Capture the cell that displays the provided text and extract its (X, Y) central coordinate. 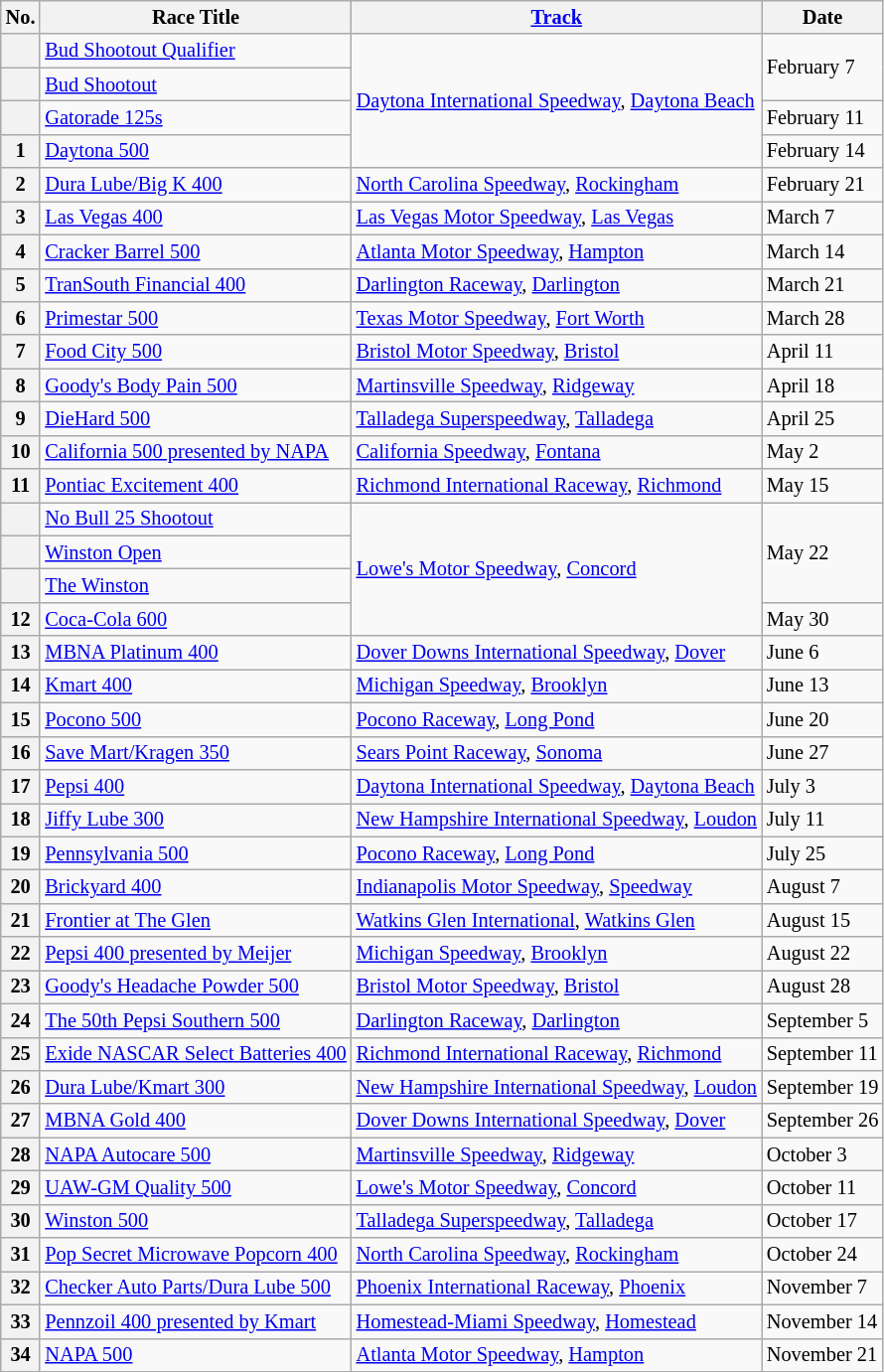
27 (21, 1121)
18 (21, 820)
August 22 (822, 954)
Pontiac Excitement 400 (195, 486)
8 (21, 385)
13 (21, 653)
June 27 (822, 753)
Pepsi 400 (195, 786)
12 (21, 619)
UAW-GM Quality 500 (195, 1187)
March 28 (822, 318)
Frontier at The Glen (195, 920)
32 (21, 1288)
Exide NASCAR Select Batteries 400 (195, 1054)
34 (21, 1355)
NAPA 500 (195, 1355)
April 25 (822, 418)
May 30 (822, 619)
June 6 (822, 653)
November 21 (822, 1355)
November 14 (822, 1321)
TranSouth Financial 400 (195, 285)
DieHard 500 (195, 418)
April 11 (822, 352)
11 (21, 486)
23 (21, 987)
July 25 (822, 853)
Jiffy Lube 300 (195, 820)
Pennzoil 400 presented by Kmart (195, 1321)
29 (21, 1187)
September 19 (822, 1087)
Kmart 400 (195, 686)
Bud Shootout Qualifier (195, 51)
17 (21, 786)
9 (21, 418)
March 21 (822, 285)
July 11 (822, 820)
October 3 (822, 1154)
April 18 (822, 385)
No. (21, 17)
Coca-Cola 600 (195, 619)
MBNA Gold 400 (195, 1121)
Indianapolis Motor Speedway, Speedway (556, 886)
October 24 (822, 1255)
21 (21, 920)
25 (21, 1054)
28 (21, 1154)
Winston Open (195, 552)
Homestead-Miami Speedway, Homestead (556, 1321)
Pop Secret Microwave Popcorn 400 (195, 1255)
Pepsi 400 presented by Meijer (195, 954)
Food City 500 (195, 352)
August 15 (822, 920)
Race Title (195, 17)
Las Vegas 400 (195, 218)
Pennsylvania 500 (195, 853)
September 5 (822, 1020)
June 13 (822, 686)
NAPA Autocare 500 (195, 1154)
3 (21, 218)
Pocono 500 (195, 719)
33 (21, 1321)
Brickyard 400 (195, 886)
Phoenix International Raceway, Phoenix (556, 1288)
California 500 presented by NAPA (195, 452)
Checker Auto Parts/Dura Lube 500 (195, 1288)
14 (21, 686)
March 14 (822, 251)
4 (21, 251)
October 11 (822, 1187)
19 (21, 853)
August 7 (822, 886)
California Speedway, Fontana (556, 452)
Bud Shootout (195, 84)
6 (21, 318)
Date (822, 17)
Gatorade 125s (195, 117)
February 7 (822, 68)
10 (21, 452)
Save Mart/Kragen 350 (195, 753)
Watkins Glen International, Watkins Glen (556, 920)
Dura Lube/Big K 400 (195, 185)
Winston 500 (195, 1221)
Track (556, 17)
May 2 (822, 452)
1 (21, 151)
7 (21, 352)
24 (21, 1020)
No Bull 25 Shootout (195, 519)
March 7 (822, 218)
February 11 (822, 117)
February 21 (822, 185)
November 7 (822, 1288)
22 (21, 954)
5 (21, 285)
February 14 (822, 151)
Texas Motor Speedway, Fort Worth (556, 318)
16 (21, 753)
20 (21, 886)
30 (21, 1221)
May 22 (822, 552)
2 (21, 185)
15 (21, 719)
Dura Lube/Kmart 300 (195, 1087)
May 15 (822, 486)
Las Vegas Motor Speedway, Las Vegas (556, 218)
Primestar 500 (195, 318)
Goody's Headache Powder 500 (195, 987)
Cracker Barrel 500 (195, 251)
June 20 (822, 719)
July 3 (822, 786)
October 17 (822, 1221)
31 (21, 1255)
September 26 (822, 1121)
Sears Point Raceway, Sonoma (556, 753)
The Winston (195, 585)
August 28 (822, 987)
September 11 (822, 1054)
The 50th Pepsi Southern 500 (195, 1020)
Goody's Body Pain 500 (195, 385)
Daytona 500 (195, 151)
MBNA Platinum 400 (195, 653)
26 (21, 1087)
